Identify which cell holds the provided text, then report its (x, y) central coordinate. 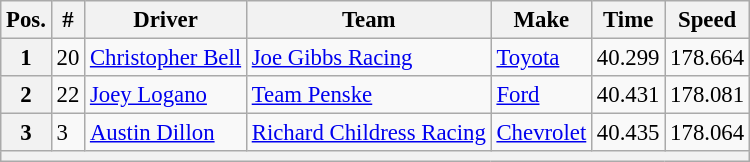
Joey Logano (166, 95)
Team Penske (368, 95)
40.431 (628, 95)
# (68, 20)
Ford (541, 95)
40.435 (628, 133)
Time (628, 20)
Driver (166, 20)
Richard Childress Racing (368, 133)
178.664 (708, 58)
Team (368, 20)
22 (68, 95)
Joe Gibbs Racing (368, 58)
Austin Dillon (166, 133)
Pos. (26, 20)
Christopher Bell (166, 58)
178.081 (708, 95)
Chevrolet (541, 133)
178.064 (708, 133)
1 (26, 58)
Make (541, 20)
20 (68, 58)
40.299 (628, 58)
Toyota (541, 58)
Speed (708, 20)
2 (26, 95)
